From the cell containing the given text, extract its center point as [X, Y] coordinate. 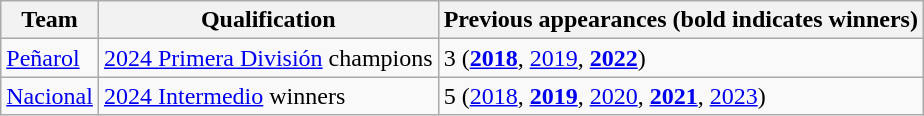
Nacional [50, 96]
5 (2018, 2019, 2020, 2021, 2023) [680, 96]
2024 Primera División champions [268, 58]
3 (2018, 2019, 2022) [680, 58]
Qualification [268, 20]
2024 Intermedio winners [268, 96]
Team [50, 20]
Previous appearances (bold indicates winners) [680, 20]
Peñarol [50, 58]
